Output the [X, Y] coordinate of the center of the cell containing the given text.  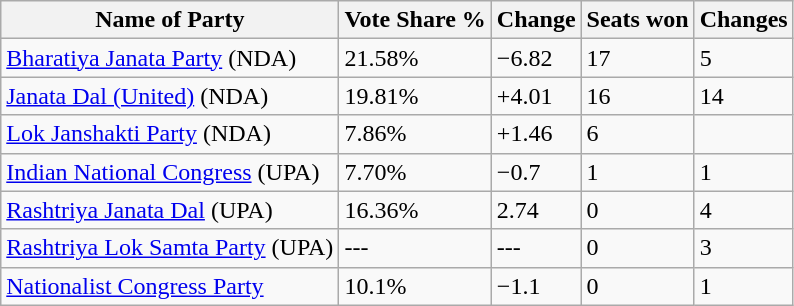
Rashtriya Lok Samta Party (UPA) [170, 248]
Bharatiya Janata Party (NDA) [170, 58]
Change [536, 20]
Rashtriya Janata Dal (UPA) [170, 210]
Changes [744, 20]
Name of Party [170, 20]
17 [638, 58]
19.81% [415, 96]
4 [744, 210]
Janata Dal (United) (NDA) [170, 96]
−6.82 [536, 58]
7.70% [415, 172]
5 [744, 58]
+1.46 [536, 134]
−0.7 [536, 172]
14 [744, 96]
−1.1 [536, 286]
21.58% [415, 58]
+4.01 [536, 96]
6 [638, 134]
Vote Share % [415, 20]
Lok Janshakti Party (NDA) [170, 134]
Indian National Congress (UPA) [170, 172]
10.1% [415, 286]
3 [744, 248]
7.86% [415, 134]
16 [638, 96]
2.74 [536, 210]
Seats won [638, 20]
16.36% [415, 210]
Nationalist Congress Party [170, 286]
